For the text-containing cell, return its midpoint in (x, y) coordinate format. 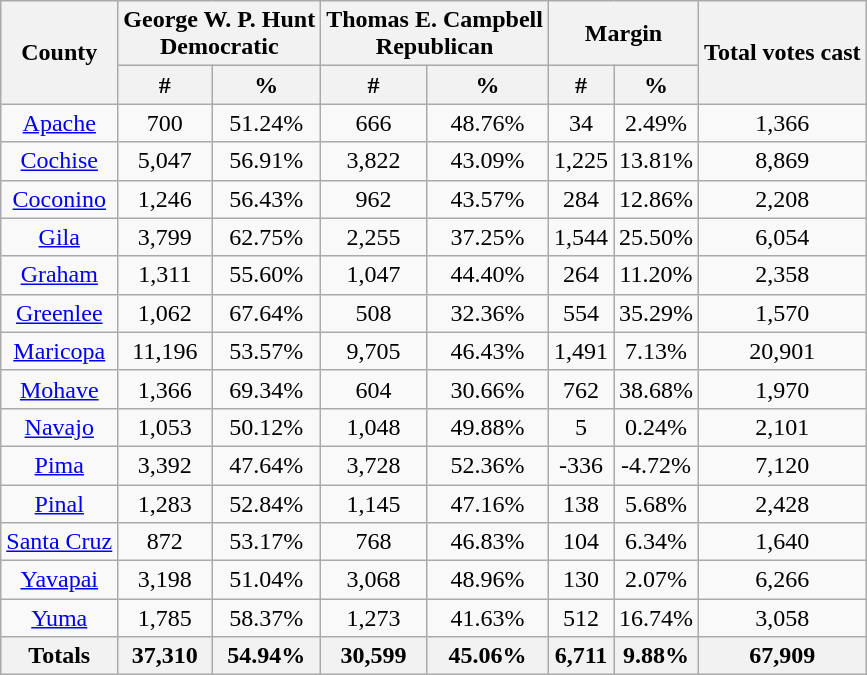
962 (374, 199)
3,728 (374, 465)
5,047 (165, 161)
3,198 (165, 580)
2.07% (656, 580)
2,208 (783, 199)
-336 (580, 465)
666 (374, 123)
46.83% (487, 542)
41.63% (487, 618)
284 (580, 199)
1,785 (165, 618)
1,273 (374, 618)
Maricopa (60, 351)
Graham (60, 275)
512 (580, 618)
58.37% (266, 618)
872 (165, 542)
3,799 (165, 237)
25.50% (656, 237)
1,283 (165, 503)
2.49% (656, 123)
20,901 (783, 351)
Thomas E. CampbellRepublican (435, 34)
Apache (60, 123)
104 (580, 542)
52.84% (266, 503)
Pinal (60, 503)
Greenlee (60, 313)
51.24% (266, 123)
43.09% (487, 161)
6.34% (656, 542)
7.13% (656, 351)
2,255 (374, 237)
56.43% (266, 199)
2,101 (783, 427)
Gila (60, 237)
Coconino (60, 199)
37,310 (165, 656)
50.12% (266, 427)
30,599 (374, 656)
2,358 (783, 275)
Yavapai (60, 580)
768 (374, 542)
604 (374, 389)
52.36% (487, 465)
Totals (60, 656)
1,053 (165, 427)
Margin (623, 34)
762 (580, 389)
47.16% (487, 503)
1,225 (580, 161)
Navajo (60, 427)
69.34% (266, 389)
8,869 (783, 161)
67,909 (783, 656)
54.94% (266, 656)
County (60, 52)
1,062 (165, 313)
9.88% (656, 656)
2,428 (783, 503)
700 (165, 123)
264 (580, 275)
Cochise (60, 161)
Yuma (60, 618)
53.17% (266, 542)
508 (374, 313)
George W. P. HuntDemocratic (220, 34)
9,705 (374, 351)
3,058 (783, 618)
0.24% (656, 427)
35.29% (656, 313)
1,491 (580, 351)
13.81% (656, 161)
3,392 (165, 465)
49.88% (487, 427)
1,970 (783, 389)
7,120 (783, 465)
55.60% (266, 275)
34 (580, 123)
32.36% (487, 313)
1,640 (783, 542)
1,047 (374, 275)
38.68% (656, 389)
Pima (60, 465)
53.57% (266, 351)
56.91% (266, 161)
138 (580, 503)
46.43% (487, 351)
44.40% (487, 275)
47.64% (266, 465)
12.86% (656, 199)
Total votes cast (783, 52)
3,822 (374, 161)
1,048 (374, 427)
-4.72% (656, 465)
37.25% (487, 237)
11,196 (165, 351)
3,068 (374, 580)
130 (580, 580)
67.64% (266, 313)
16.74% (656, 618)
5.68% (656, 503)
6,711 (580, 656)
30.66% (487, 389)
1,570 (783, 313)
1,145 (374, 503)
48.76% (487, 123)
1,544 (580, 237)
43.57% (487, 199)
51.04% (266, 580)
62.75% (266, 237)
6,266 (783, 580)
11.20% (656, 275)
48.96% (487, 580)
6,054 (783, 237)
45.06% (487, 656)
Santa Cruz (60, 542)
5 (580, 427)
1,311 (165, 275)
554 (580, 313)
1,246 (165, 199)
Mohave (60, 389)
